From the cell containing the given text, extract its center point as (X, Y) coordinate. 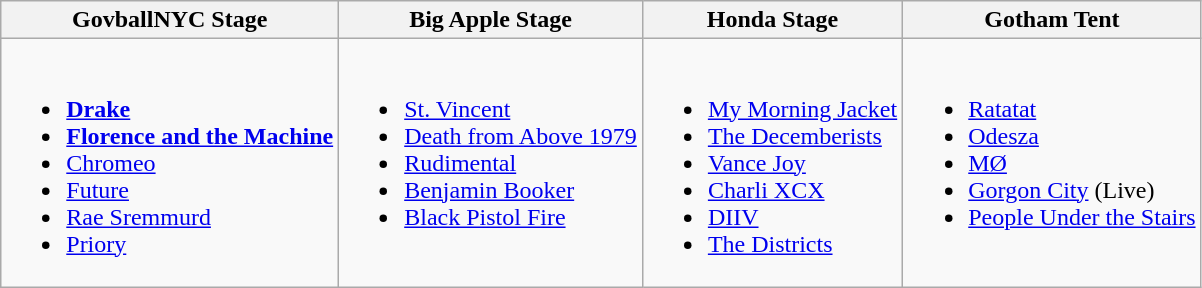
RatatatOdeszaMØGorgon City (Live)People Under the Stairs (1052, 163)
GovballNYC Stage (170, 20)
Gotham Tent (1052, 20)
St. VincentDeath from Above 1979RudimentalBenjamin BookerBlack Pistol Fire (491, 163)
DrakeFlorence and the MachineChromeoFutureRae SremmurdPriory (170, 163)
My Morning JacketThe DecemberistsVance JoyCharli XCXDIIVThe Districts (772, 163)
Honda Stage (772, 20)
Big Apple Stage (491, 20)
